Detect which cell encompasses the target text, then output its [x, y] center coordinate. 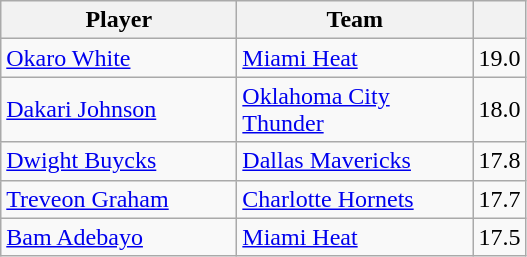
Okaro White [119, 58]
Player [119, 20]
17.8 [500, 161]
17.7 [500, 199]
Charlotte Hornets [355, 199]
Treveon Graham [119, 199]
Oklahoma City Thunder [355, 110]
18.0 [500, 110]
Dallas Mavericks [355, 161]
19.0 [500, 58]
Team [355, 20]
Bam Adebayo [119, 237]
Dwight Buycks [119, 161]
17.5 [500, 237]
Dakari Johnson [119, 110]
